Provide the [x, y] coordinate of the cell's center where the given text is located.  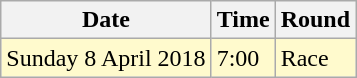
Date [106, 20]
Round [315, 20]
7:00 [243, 58]
Time [243, 20]
Sunday 8 April 2018 [106, 58]
Race [315, 58]
